Locate the cell with the specified text and output its [x, y] center coordinate. 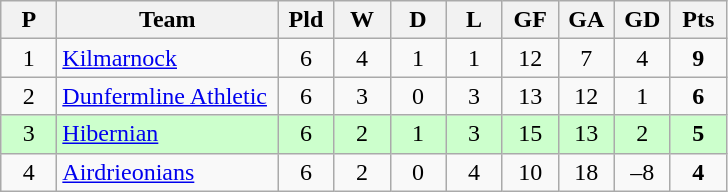
Pts [698, 20]
Airdrieonians [168, 172]
10 [530, 172]
Dunfermline Athletic [168, 96]
18 [586, 172]
D [418, 20]
GF [530, 20]
W [362, 20]
P [29, 20]
GA [586, 20]
7 [586, 58]
5 [698, 134]
15 [530, 134]
Kilmarnock [168, 58]
Pld [306, 20]
Hibernian [168, 134]
9 [698, 58]
–8 [642, 172]
L [474, 20]
Team [168, 20]
GD [642, 20]
